Return (x, y) of the center of cell containing provided text 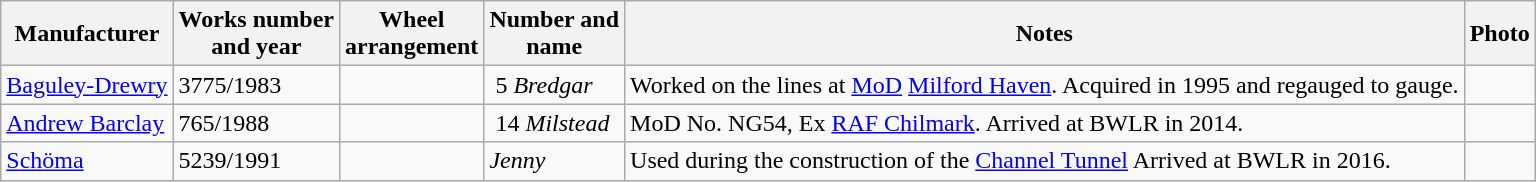
Manufacturer (87, 34)
Wheelarrangement (412, 34)
Andrew Barclay (87, 123)
765/1988 (256, 123)
3775/1983 (256, 85)
MoD No. NG54, Ex RAF Chilmark. Arrived at BWLR in 2014. (1045, 123)
Works numberand year (256, 34)
Jenny (554, 161)
Schöma (87, 161)
Used during the construction of the Channel Tunnel Arrived at BWLR in 2016. (1045, 161)
5239/1991 (256, 161)
Photo (1500, 34)
Worked on the lines at MoD Milford Haven. Acquired in 1995 and regauged to gauge. (1045, 85)
Notes (1045, 34)
5 Bredgar (554, 85)
Number andname (554, 34)
14 Milstead (554, 123)
Baguley-Drewry (87, 85)
